Locate the cell with the specified text and output its (x, y) center coordinate. 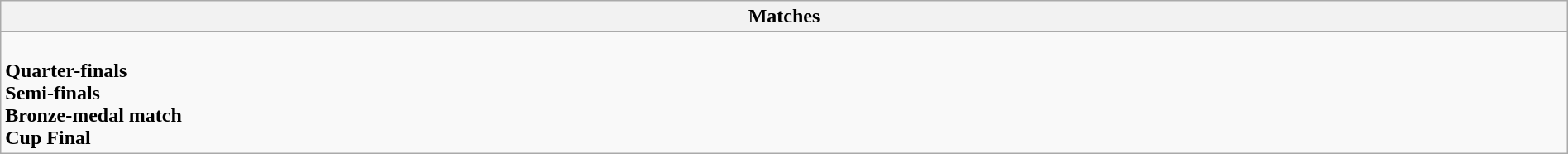
Matches (784, 17)
Quarter-finals Semi-finals Bronze-medal match Cup Final (784, 93)
